Detect which cell encompasses the target text, then output its [X, Y] center coordinate. 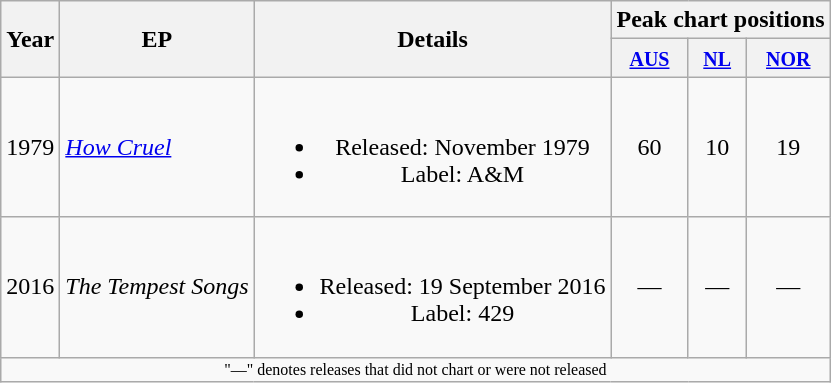
Year [30, 39]
Released: November 1979Label: A&M [432, 147]
19 [788, 147]
Details [432, 39]
1979 [30, 147]
60 [650, 147]
Released: 19 September 2016Label: 429 [432, 287]
2016 [30, 287]
AUS [650, 58]
EP [157, 39]
"—" denotes releases that did not chart or were not released [416, 369]
NOR [788, 58]
10 [717, 147]
NL [717, 58]
The Tempest Songs [157, 287]
How Cruel [157, 147]
Peak chart positions [720, 20]
